Provide the (X, Y) coordinate of the cell's center where the given text is located.  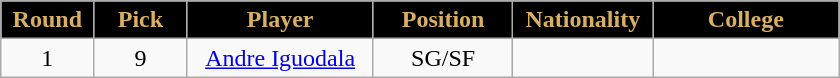
College (746, 20)
1 (48, 58)
Round (48, 20)
Andre Iguodala (280, 58)
SG/SF (443, 58)
Player (280, 20)
Pick (140, 20)
9 (140, 58)
Position (443, 20)
Nationality (583, 20)
